Detect which cell encompasses the target text, then output its (X, Y) center coordinate. 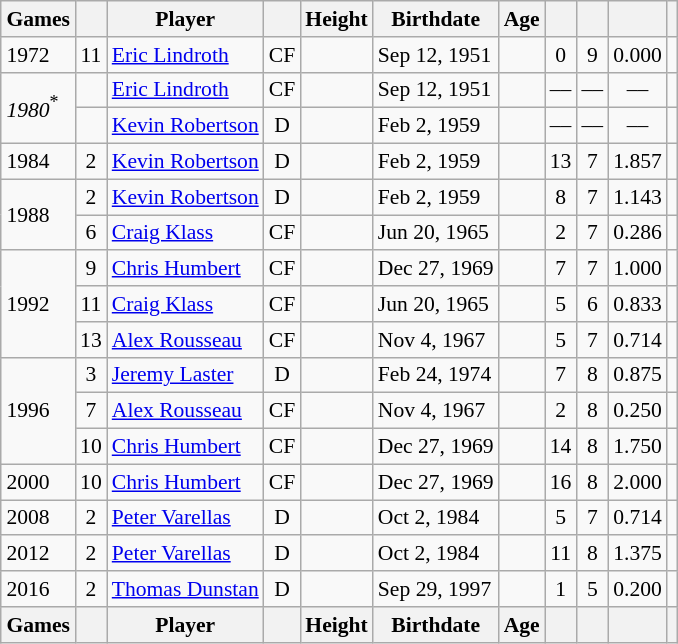
1.857 (638, 162)
2.000 (638, 482)
0.833 (638, 304)
2016 (38, 589)
1984 (38, 162)
0.000 (638, 55)
1980* (38, 108)
0.250 (638, 411)
1972 (38, 55)
0.286 (638, 233)
14 (561, 447)
Sep 29, 1997 (436, 589)
1 (561, 589)
16 (561, 482)
0.200 (638, 589)
1.750 (638, 447)
0.875 (638, 375)
1992 (38, 304)
3 (91, 375)
Thomas Dunstan (186, 589)
0 (561, 55)
2000 (38, 482)
2012 (38, 554)
1.000 (638, 269)
2008 (38, 518)
1988 (38, 214)
Feb 24, 1974 (436, 375)
1.375 (638, 554)
1.143 (638, 197)
1996 (38, 410)
Jeremy Laster (186, 375)
